Locate the cell with the specified text and output its [x, y] center coordinate. 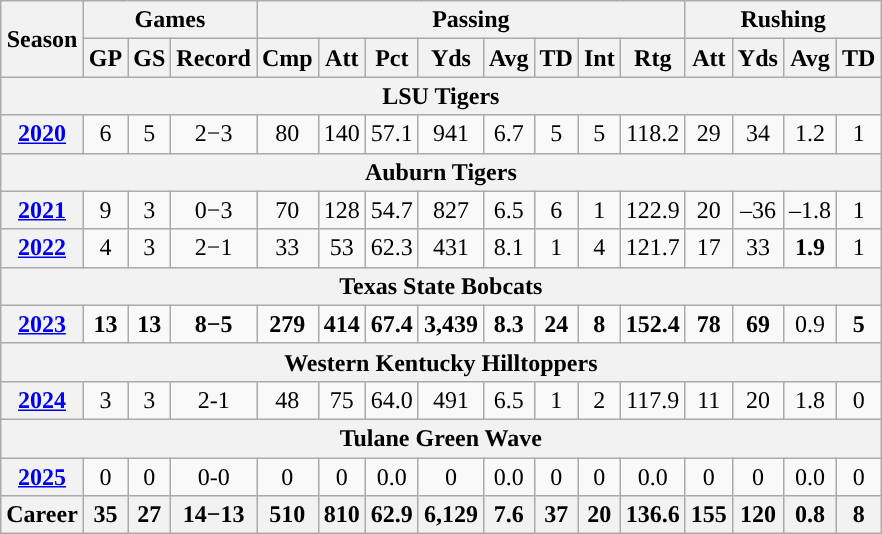
17 [708, 248]
GP [105, 58]
53 [342, 248]
0−3 [214, 210]
6,129 [450, 515]
9 [105, 210]
75 [342, 400]
57.1 [392, 134]
2024 [42, 400]
6.7 [508, 134]
Career [42, 515]
8.3 [508, 324]
2020 [42, 134]
120 [758, 515]
121.7 [652, 248]
0-0 [214, 477]
1.2 [810, 134]
34 [758, 134]
8−5 [214, 324]
431 [450, 248]
1.9 [810, 248]
510 [287, 515]
48 [287, 400]
35 [105, 515]
414 [342, 324]
78 [708, 324]
2−1 [214, 248]
67.4 [392, 324]
Western Kentucky Hilltoppers [441, 362]
491 [450, 400]
Pct [392, 58]
Passing [470, 20]
152.4 [652, 324]
64.0 [392, 400]
Games [170, 20]
117.9 [652, 400]
Auburn Tigers [441, 172]
2 [599, 400]
0.9 [810, 324]
27 [150, 515]
80 [287, 134]
24 [556, 324]
Int [599, 58]
70 [287, 210]
2023 [42, 324]
Cmp [287, 58]
GS [150, 58]
Season [42, 39]
1.8 [810, 400]
3,439 [450, 324]
14−13 [214, 515]
2021 [42, 210]
LSU Tigers [441, 96]
2−3 [214, 134]
140 [342, 134]
7.6 [508, 515]
37 [556, 515]
0.8 [810, 515]
810 [342, 515]
8.1 [508, 248]
–36 [758, 210]
29 [708, 134]
54.7 [392, 210]
62.3 [392, 248]
69 [758, 324]
–1.8 [810, 210]
2022 [42, 248]
62.9 [392, 515]
Rtg [652, 58]
Rushing [783, 20]
11 [708, 400]
279 [287, 324]
122.9 [652, 210]
Tulane Green Wave [441, 438]
118.2 [652, 134]
2025 [42, 477]
941 [450, 134]
Record [214, 58]
827 [450, 210]
128 [342, 210]
136.6 [652, 515]
Texas State Bobcats [441, 286]
2-1 [214, 400]
155 [708, 515]
